Scan for the cell matching the given text and deliver its [X, Y] coordinate at center. 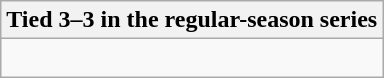
Tied 3–3 in the regular-season series [192, 20]
